Extract the [x, y] coordinate from the center of the cell holding the provided text.  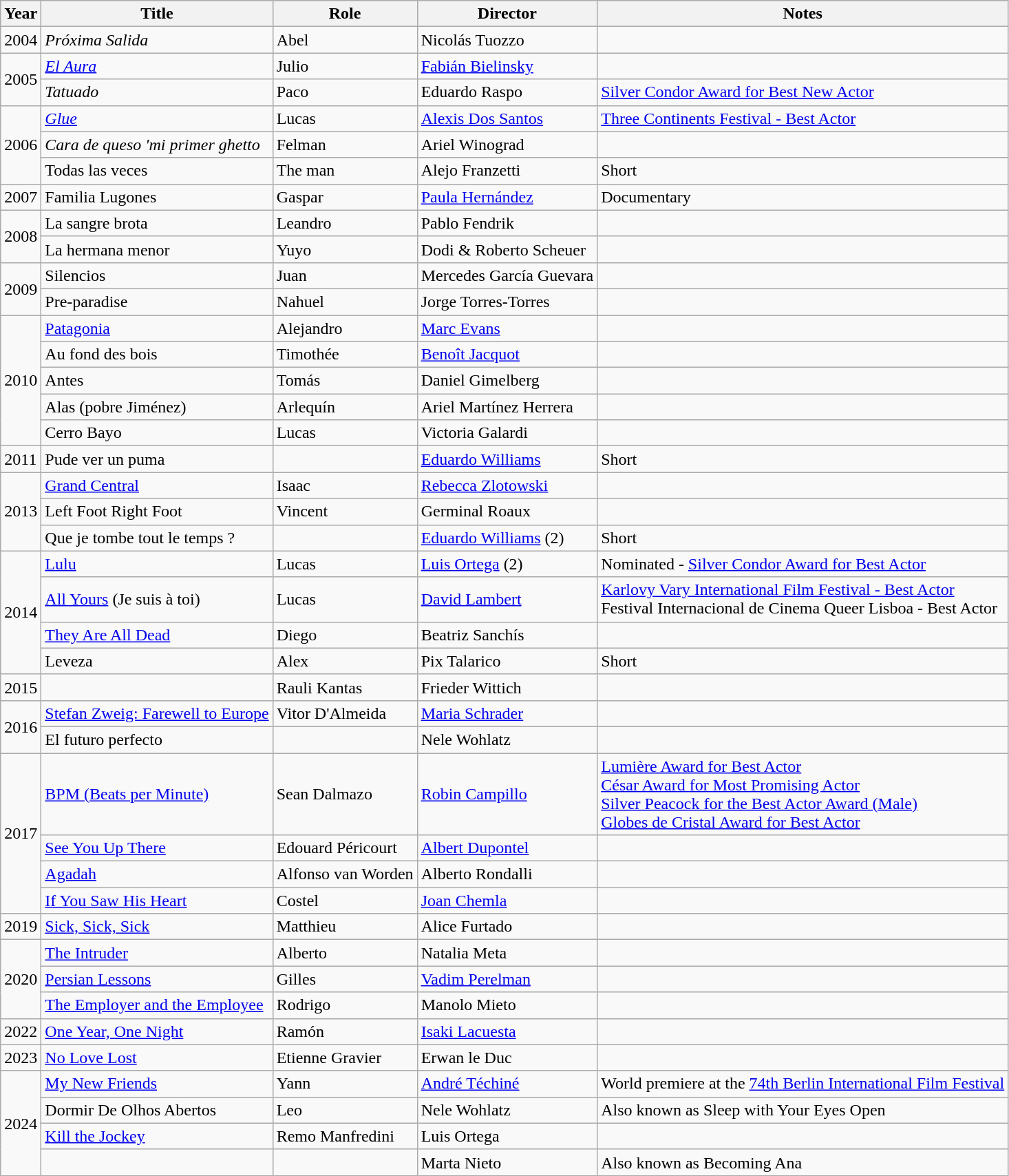
2013 [21, 512]
Mercedes García Guevara [507, 275]
Ariel Martínez Herrera [507, 407]
Isaac [345, 485]
Robin Campillo [507, 795]
Leo [345, 1110]
Director [507, 14]
2006 [21, 145]
Germinal Roaux [507, 512]
Ramón [345, 1031]
My New Friends [157, 1084]
Todas las veces [157, 171]
Kill the Jockey [157, 1136]
Luis Ortega [507, 1136]
Frieder Wittich [507, 687]
Alejandro [345, 328]
2024 [21, 1123]
Leveza [157, 661]
Daniel Gimelberg [507, 381]
2010 [21, 381]
Alberto [345, 953]
Nicolás Tuozzo [507, 40]
Tatuado [157, 92]
Silver Condor Award for Best New Actor [803, 92]
Vadim Perelman [507, 979]
Marc Evans [507, 328]
Familia Lugones [157, 197]
They Are All Dead [157, 635]
2015 [21, 687]
Natalia Meta [507, 953]
Juan [345, 275]
Eduardo Raspo [507, 92]
Beatriz Sanchís [507, 635]
Ariel Winograd [507, 145]
Stefan Zweig: Farewell to Europe [157, 713]
Au fond des bois [157, 355]
Cerro Bayo [157, 433]
Alice Furtado [507, 927]
Alexis Dos Santos [507, 118]
Agadah [157, 874]
Grand Central [157, 485]
2017 [21, 833]
Victoria Galardi [507, 433]
El Aura [157, 66]
Lumière Award for Best ActorCésar Award for Most Promising ActorSilver Peacock for the Best Actor Award (Male)Globes de Cristal Award for Best Actor [803, 795]
Alejo Franzetti [507, 171]
Costel [345, 901]
Etienne Gravier [345, 1058]
2008 [21, 236]
2005 [21, 79]
Gilles [345, 979]
Alex [345, 661]
Eduardo Williams (2) [507, 538]
Edouard Péricourt [345, 848]
Documentary [803, 197]
The man [345, 171]
Marta Nieto [507, 1162]
Fabián Bielinsky [507, 66]
The Employer and the Employee [157, 1005]
Persian Lessons [157, 979]
Alas (pobre Jiménez) [157, 407]
BPM (Beats per Minute) [157, 795]
Also known as Sleep with Your Eyes Open [803, 1110]
El futuro perfecto [157, 739]
Pre-paradise [157, 302]
Patagonia [157, 328]
Nominated - Silver Condor Award for Best Actor [803, 564]
Karlovy Vary International Film Festival - Best ActorFestival Internacional de Cinema Queer Lisboa - Best Actor [803, 599]
Sean Dalmazo [345, 795]
Title [157, 14]
Yuyo [345, 249]
Joan Chemla [507, 901]
Nahuel [345, 302]
Dormir De Olhos Abertos [157, 1110]
Rauli Kantas [345, 687]
2023 [21, 1058]
La hermana menor [157, 249]
Glue [157, 118]
Rebecca Zlotowski [507, 485]
Lulu [157, 564]
One Year, One Night [157, 1031]
Timothée [345, 355]
Maria Schrader [507, 713]
Julio [345, 66]
Manolo Mieto [507, 1005]
André Téchiné [507, 1084]
2014 [21, 613]
La sangre brota [157, 223]
No Love Lost [157, 1058]
2019 [21, 927]
Antes [157, 381]
2009 [21, 288]
Three Continents Festival - Best Actor [803, 118]
Also known as Becoming Ana [803, 1162]
All Yours (Je suis à toi) [157, 599]
Pix Talarico [507, 661]
Dodi & Roberto Scheuer [507, 249]
Tomás [345, 381]
Paco [345, 92]
Alberto Rondalli [507, 874]
Benoît Jacquot [507, 355]
Albert Dupontel [507, 848]
Eduardo Williams [507, 459]
2007 [21, 197]
Yann [345, 1084]
Vitor D'Almeida [345, 713]
If You Saw His Heart [157, 901]
Jorge Torres-Torres [507, 302]
Que je tombe tout le temps ? [157, 538]
Pude ver un puma [157, 459]
Próxima Salida [157, 40]
Matthieu [345, 927]
Arlequín [345, 407]
Sick, Sick, Sick [157, 927]
World premiere at the 74th Berlin International Film Festival [803, 1084]
Left Foot Right Foot [157, 512]
Remo Manfredini [345, 1136]
Paula Hernández [507, 197]
Cara de queso 'mi primer ghetto [157, 145]
Isaki Lacuesta [507, 1031]
Year [21, 14]
Silencios [157, 275]
2016 [21, 726]
Notes [803, 14]
See You Up There [157, 848]
2022 [21, 1031]
Felman [345, 145]
Erwan le Duc [507, 1058]
Pablo Fendrik [507, 223]
Diego [345, 635]
Rodrigo [345, 1005]
Vincent [345, 512]
Abel [345, 40]
Leandro [345, 223]
Role [345, 14]
The Intruder [157, 953]
2020 [21, 979]
2004 [21, 40]
Gaspar [345, 197]
David Lambert [507, 599]
2011 [21, 459]
Alfonso van Worden [345, 874]
Luis Ortega (2) [507, 564]
